Return (X, Y) of the center of cell containing provided text 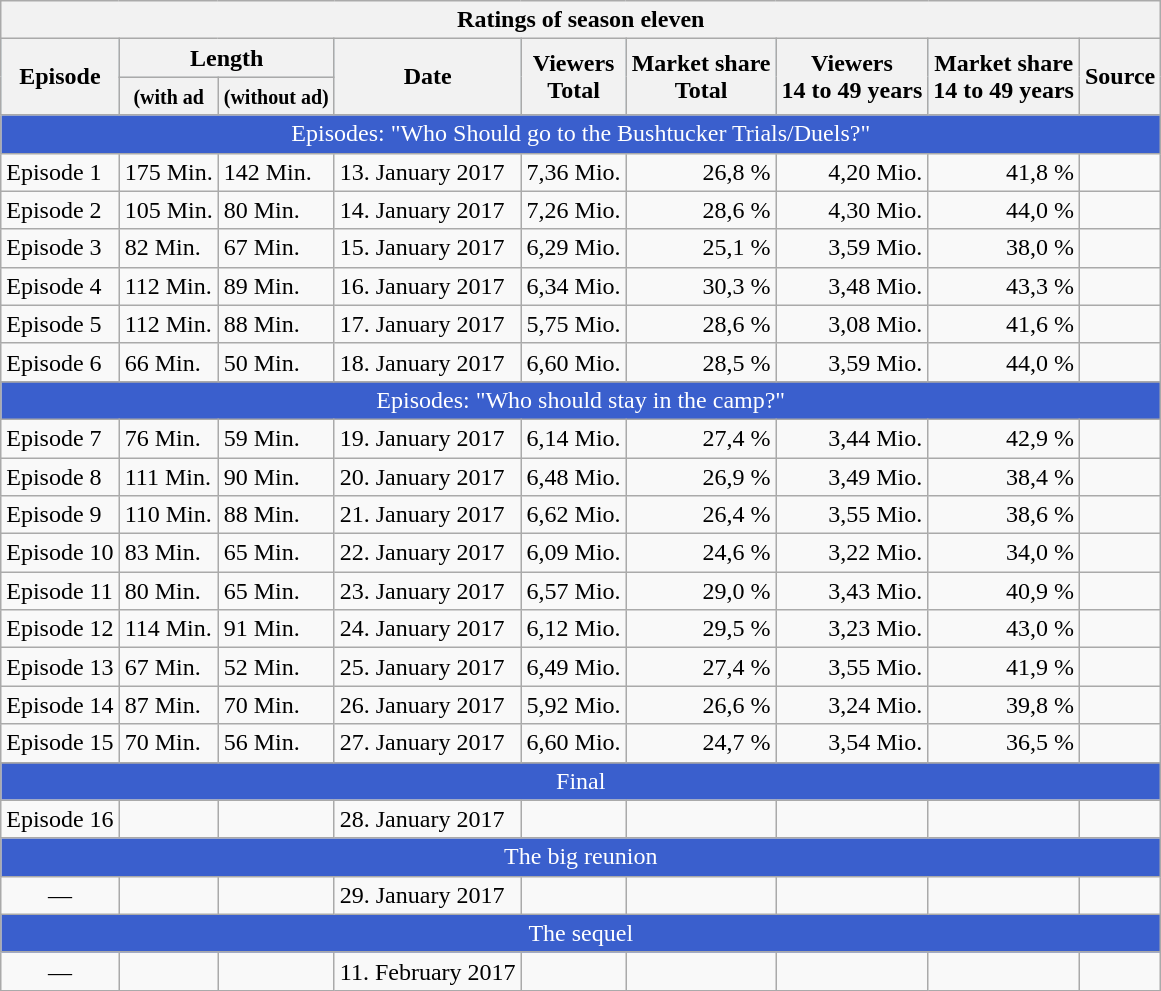
5,75 Mio. (574, 324)
17. January 2017 (428, 324)
59 Min. (276, 438)
3,49 Mio. (852, 477)
52 Min. (276, 667)
38,4 % (1004, 477)
3,08 Mio. (852, 324)
39,8 % (1004, 705)
Source (1120, 77)
24,6 % (701, 553)
41,8 % (1004, 172)
175 Min. (168, 172)
18. January 2017 (428, 362)
22. January 2017 (428, 553)
3,48 Mio. (852, 286)
56 Min. (276, 743)
4,30 Mio. (852, 210)
38,6 % (1004, 515)
82 Min. (168, 248)
34,0 % (1004, 553)
Episode 14 (60, 705)
25. January 2017 (428, 667)
Final (581, 781)
6,09 Mio. (574, 553)
11. February 2017 (428, 971)
24,7 % (701, 743)
The sequel (581, 933)
42,9 % (1004, 438)
Episode 6 (60, 362)
3,23 Mio. (852, 629)
87 Min. (168, 705)
Episode 4 (60, 286)
5,92 Mio. (574, 705)
15. January 2017 (428, 248)
6,62 Mio. (574, 515)
28. January 2017 (428, 819)
3,44 Mio. (852, 438)
40,9 % (1004, 591)
Market shareTotal (701, 77)
21. January 2017 (428, 515)
26,8 % (701, 172)
41,9 % (1004, 667)
Episode 2 (60, 210)
Episode 13 (60, 667)
Viewers14 to 49 years (852, 77)
66 Min. (168, 362)
38,0 % (1004, 248)
Episodes: "Who should stay in the camp?" (581, 400)
Episode 10 (60, 553)
13. January 2017 (428, 172)
6,12 Mio. (574, 629)
14. January 2017 (428, 210)
24. January 2017 (428, 629)
6,57 Mio. (574, 591)
110 Min. (168, 515)
ViewersTotal (574, 77)
7,26 Mio. (574, 210)
3,24 Mio. (852, 705)
Episode 8 (60, 477)
Episodes: "Who Should go to the Bushtucker Trials/Duels?" (581, 134)
76 Min. (168, 438)
90 Min. (276, 477)
105 Min. (168, 210)
114 Min. (168, 629)
89 Min. (276, 286)
83 Min. (168, 553)
Length (226, 58)
3,43 Mio. (852, 591)
28,5 % (701, 362)
43,0 % (1004, 629)
29,5 % (701, 629)
Episode 12 (60, 629)
Episode 3 (60, 248)
91 Min. (276, 629)
(with ad (168, 96)
16. January 2017 (428, 286)
29,0 % (701, 591)
111 Min. (168, 477)
Episode 7 (60, 438)
41,6 % (1004, 324)
4,20 Mio. (852, 172)
7,36 Mio. (574, 172)
142 Min. (276, 172)
Episode 16 (60, 819)
Market share14 to 49 years (1004, 77)
3,22 Mio. (852, 553)
25,1 % (701, 248)
Date (428, 77)
23. January 2017 (428, 591)
Episode 11 (60, 591)
27. January 2017 (428, 743)
6,14 Mio. (574, 438)
The big reunion (581, 857)
20. January 2017 (428, 477)
26,4 % (701, 515)
26,6 % (701, 705)
26,9 % (701, 477)
50 Min. (276, 362)
Ratings of season eleven (581, 20)
3,54 Mio. (852, 743)
Episode 1 (60, 172)
29. January 2017 (428, 895)
19. January 2017 (428, 438)
6,34 Mio. (574, 286)
6,29 Mio. (574, 248)
Episode 15 (60, 743)
Episode 9 (60, 515)
6,49 Mio. (574, 667)
(without ad) (276, 96)
30,3 % (701, 286)
26. January 2017 (428, 705)
6,48 Mio. (574, 477)
Episode 5 (60, 324)
Episode (60, 77)
43,3 % (1004, 286)
36,5 % (1004, 743)
